For the text-containing cell, return its midpoint in (x, y) coordinate format. 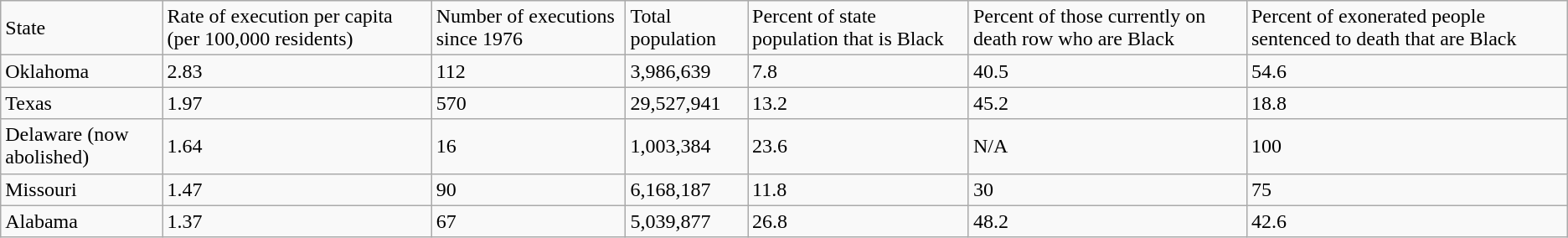
67 (529, 221)
29,527,941 (687, 103)
3,986,639 (687, 71)
112 (529, 71)
45.2 (1107, 103)
100 (1407, 146)
7.8 (859, 71)
Oklahoma (82, 71)
5,039,877 (687, 221)
Percent of those currently on death row who are Black (1107, 28)
6,168,187 (687, 189)
16 (529, 146)
23.6 (859, 146)
2.83 (297, 71)
1.97 (297, 103)
Missouri (82, 189)
N/A (1107, 146)
13.2 (859, 103)
1.64 (297, 146)
42.6 (1407, 221)
48.2 (1107, 221)
Total population (687, 28)
11.8 (859, 189)
1.47 (297, 189)
54.6 (1407, 71)
Percent of exonerated people sentenced to death that are Black (1407, 28)
Alabama (82, 221)
Delaware (now abolished) (82, 146)
40.5 (1107, 71)
Number of executions since 1976 (529, 28)
570 (529, 103)
Rate of execution per capita (per 100,000 residents) (297, 28)
Texas (82, 103)
26.8 (859, 221)
1,003,384 (687, 146)
18.8 (1407, 103)
State (82, 28)
75 (1407, 189)
90 (529, 189)
30 (1107, 189)
1.37 (297, 221)
Percent of state population that is Black (859, 28)
